Extract the (x, y) coordinate from the center of the cell holding the provided text.  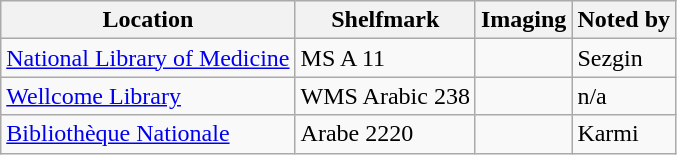
Karmi (624, 134)
n/a (624, 96)
Arabe 2220 (385, 134)
Sezgin (624, 58)
MS A 11 (385, 58)
Location (148, 20)
Shelfmark (385, 20)
Wellcome Library (148, 96)
Noted by (624, 20)
Imaging (523, 20)
Bibliothèque Nationale (148, 134)
National Library of Medicine (148, 58)
WMS Arabic 238 (385, 96)
